Determine the (x, y) coordinate at the center of the cell enclosing the given text.  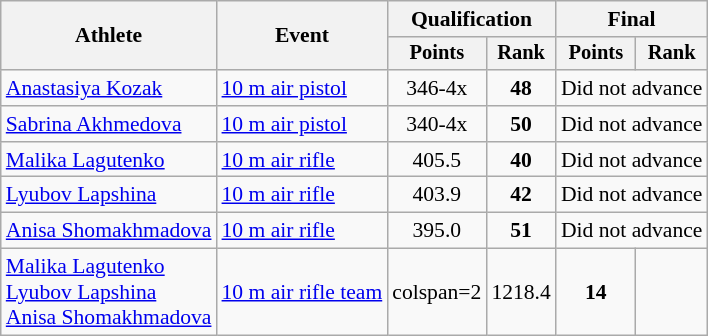
403.9 (436, 195)
10 m air rifle team (302, 292)
Anisa Shomakhmadova (109, 231)
Sabrina Akhmedova (109, 124)
Malika Lagutenko (109, 160)
14 (596, 292)
395.0 (436, 231)
Qualification (472, 19)
Final (632, 19)
48 (520, 88)
346-4x (436, 88)
50 (520, 124)
Athlete (109, 36)
colspan=2 (436, 292)
1218.4 (520, 292)
405.5 (436, 160)
51 (520, 231)
Malika LagutenkoLyubov LapshinaAnisa Shomakhmadova (109, 292)
Event (302, 36)
40 (520, 160)
Anastasiya Kozak (109, 88)
Lyubov Lapshina (109, 195)
340-4x (436, 124)
42 (520, 195)
